For the text-containing cell, return its midpoint in (x, y) coordinate format. 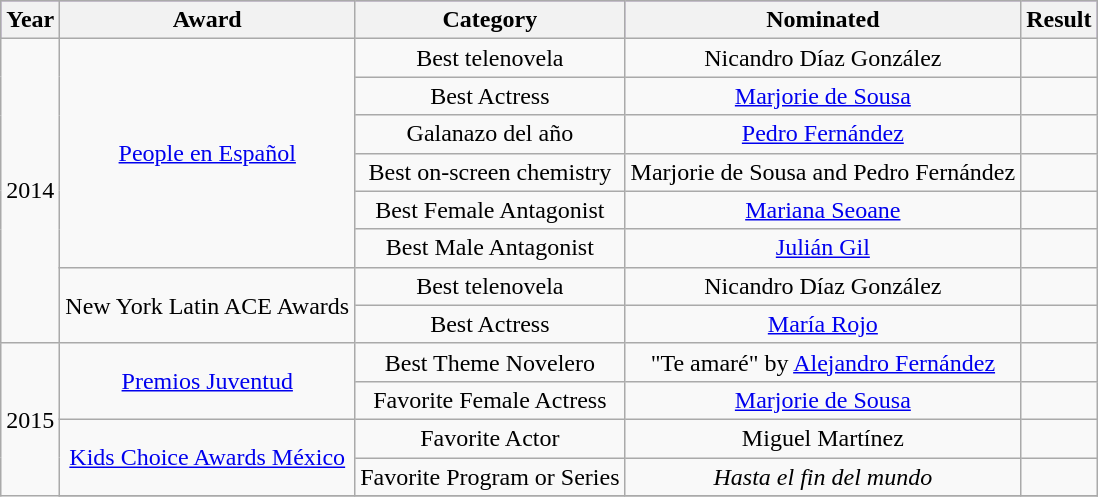
Result (1059, 20)
Kids Choice Awards México (208, 457)
2014 (30, 191)
Category (490, 20)
Award (208, 20)
Best Theme Novelero (490, 362)
Favorite Female Actress (490, 400)
Miguel Martínez (823, 438)
Julián Gil (823, 248)
Nominated (823, 20)
Hasta el fin del mundo (823, 477)
Pedro Fernández (823, 134)
Year (30, 20)
Favorite Actor (490, 438)
Galanazo del año (490, 134)
Marjorie de Sousa and Pedro Fernández (823, 172)
New York Latin ACE Awards (208, 305)
Favorite Program or Series (490, 477)
2015 (30, 419)
Premios Juventud (208, 381)
Mariana Seoane (823, 210)
Best on-screen chemistry (490, 172)
People en Español (208, 153)
"Te amaré" by Alejandro Fernández (823, 362)
Best Female Antagonist (490, 210)
Best Male Antagonist (490, 248)
María Rojo (823, 324)
